Provide the (x, y) coordinate of the cell's center where the given text is located.  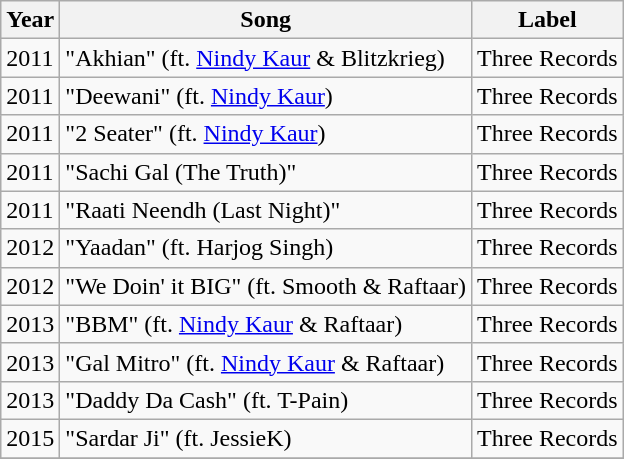
"2 Seater" (ft. Nindy Kaur) (266, 134)
Label (547, 20)
"Akhian" (ft. Nindy Kaur & Blitzkrieg) (266, 58)
"Yaadan" (ft. Harjog Singh) (266, 248)
"Gal Mitro" (ft. Nindy Kaur & Raftaar) (266, 362)
"Raati Neendh (Last Night)" (266, 210)
"Sachi Gal (The Truth)" (266, 172)
"BBM" (ft. Nindy Kaur & Raftaar) (266, 324)
"We Doin' it BIG" (ft. Smooth & Raftaar) (266, 286)
Year (30, 20)
2015 (30, 438)
Song (266, 20)
"Daddy Da Cash" (ft. T-Pain) (266, 400)
"Deewani" (ft. Nindy Kaur) (266, 96)
"Sardar Ji" (ft. JessieK) (266, 438)
